Return [X, Y] of the center of cell containing provided text 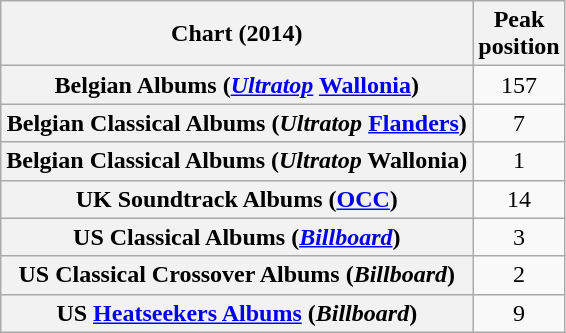
14 [519, 199]
US Classical Albums (Billboard) [237, 237]
Belgian Classical Albums (Ultratop Wallonia) [237, 161]
UK Soundtrack Albums (OCC) [237, 199]
Belgian Classical Albums (Ultratop Flanders) [237, 123]
Chart (2014) [237, 34]
9 [519, 313]
3 [519, 237]
Belgian Albums (Ultratop Wallonia) [237, 85]
7 [519, 123]
US Heatseekers Albums (Billboard) [237, 313]
2 [519, 275]
1 [519, 161]
US Classical Crossover Albums (Billboard) [237, 275]
Peakposition [519, 34]
157 [519, 85]
